Capture the cell that displays the provided text and extract its (x, y) central coordinate. 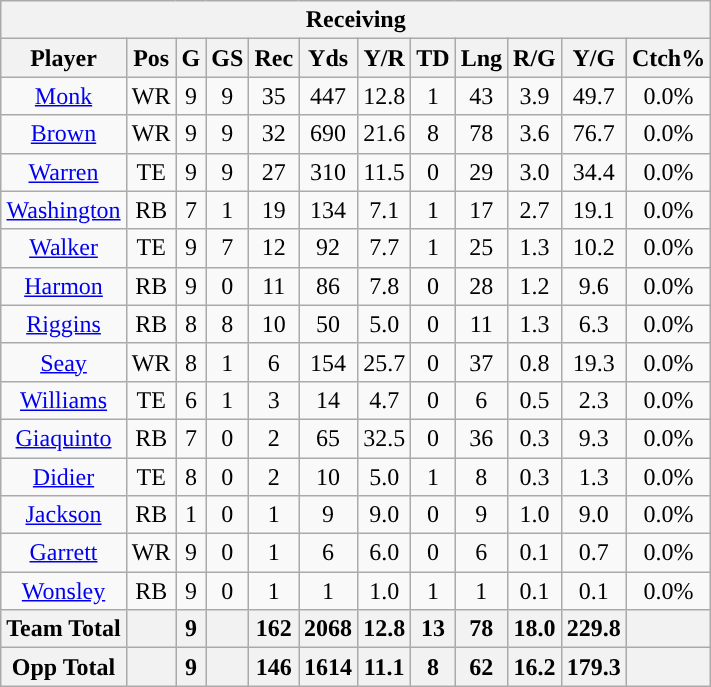
Harmon (64, 286)
154 (328, 362)
Giaquinto (64, 438)
65 (328, 438)
49.7 (594, 96)
92 (328, 248)
Ctch% (668, 58)
17 (481, 210)
3.0 (535, 172)
Team Total (64, 629)
Y/R (384, 58)
2068 (328, 629)
Warren (64, 172)
6.0 (384, 553)
16.2 (535, 667)
R/G (535, 58)
32 (274, 134)
Opp Total (64, 667)
19 (274, 210)
18.0 (535, 629)
12 (274, 248)
3.9 (535, 96)
9.3 (594, 438)
2.7 (535, 210)
10.2 (594, 248)
19.3 (594, 362)
Wonsley (64, 591)
43 (481, 96)
34.4 (594, 172)
25 (481, 248)
146 (274, 667)
Yds (328, 58)
Brown (64, 134)
Player (64, 58)
Receiving (356, 20)
Seay (64, 362)
3 (274, 400)
29 (481, 172)
179.3 (594, 667)
21.6 (384, 134)
7.8 (384, 286)
Jackson (64, 515)
229.8 (594, 629)
0.8 (535, 362)
310 (328, 172)
28 (481, 286)
62 (481, 667)
7.1 (384, 210)
134 (328, 210)
3.6 (535, 134)
1614 (328, 667)
4.7 (384, 400)
14 (328, 400)
Washington (64, 210)
Riggins (64, 324)
6.3 (594, 324)
35 (274, 96)
690 (328, 134)
7.7 (384, 248)
Y/G (594, 58)
TD (433, 58)
447 (328, 96)
36 (481, 438)
27 (274, 172)
86 (328, 286)
Williams (64, 400)
Monk (64, 96)
11.1 (384, 667)
11.5 (384, 172)
162 (274, 629)
Pos (151, 58)
37 (481, 362)
Lng (481, 58)
19.1 (594, 210)
1.2 (535, 286)
Rec (274, 58)
0.5 (535, 400)
13 (433, 629)
Didier (64, 477)
32.5 (384, 438)
GS (228, 58)
50 (328, 324)
9.6 (594, 286)
G (191, 58)
Garrett (64, 553)
76.7 (594, 134)
25.7 (384, 362)
2.3 (594, 400)
0.7 (594, 553)
Walker (64, 248)
